Provide the (X, Y) coordinate of the cell's center where the given text is located.  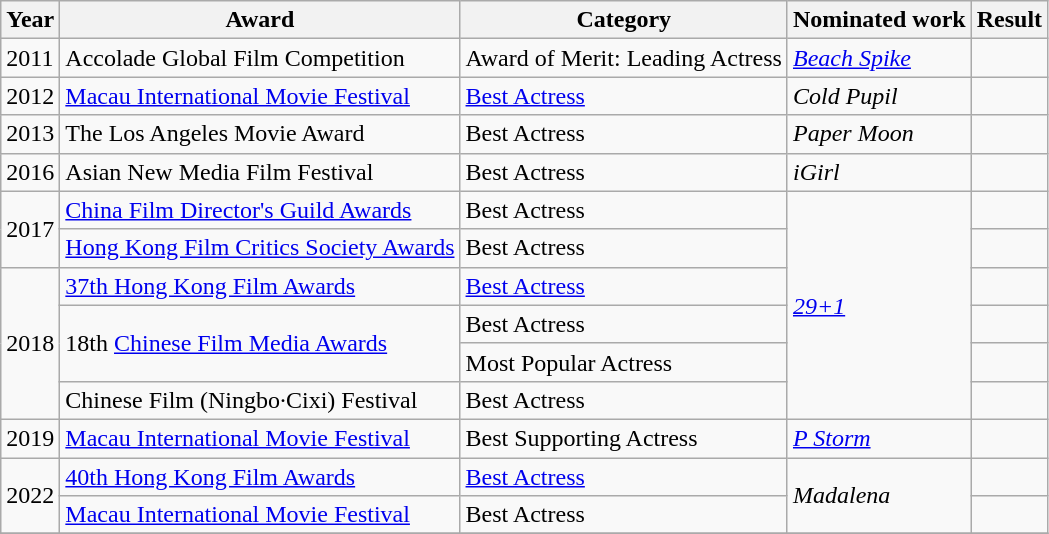
18th Chinese Film Media Awards (260, 343)
Award of Merit: Leading Actress (624, 58)
Category (624, 20)
Award (260, 20)
2019 (30, 438)
2013 (30, 134)
Most Popular Actress (624, 362)
2022 (30, 496)
iGirl (879, 172)
P Storm (879, 438)
China Film Director's Guild Awards (260, 210)
The Los Angeles Movie Award (260, 134)
Hong Kong Film Critics Society Awards (260, 248)
29+1 (879, 305)
37th Hong Kong Film Awards (260, 286)
Accolade Global Film Competition (260, 58)
Madalena (879, 496)
2016 (30, 172)
2011 (30, 58)
Year (30, 20)
2017 (30, 229)
Beach Spike (879, 58)
2018 (30, 343)
Asian New Media Film Festival (260, 172)
Chinese Film (Ningbo·Cixi) Festival (260, 400)
Paper Moon (879, 134)
Cold Pupil (879, 96)
Result (1009, 20)
Nominated work (879, 20)
Best Supporting Actress (624, 438)
40th Hong Kong Film Awards (260, 477)
2012 (30, 96)
